Detect which cell encompasses the target text, then output its [X, Y] center coordinate. 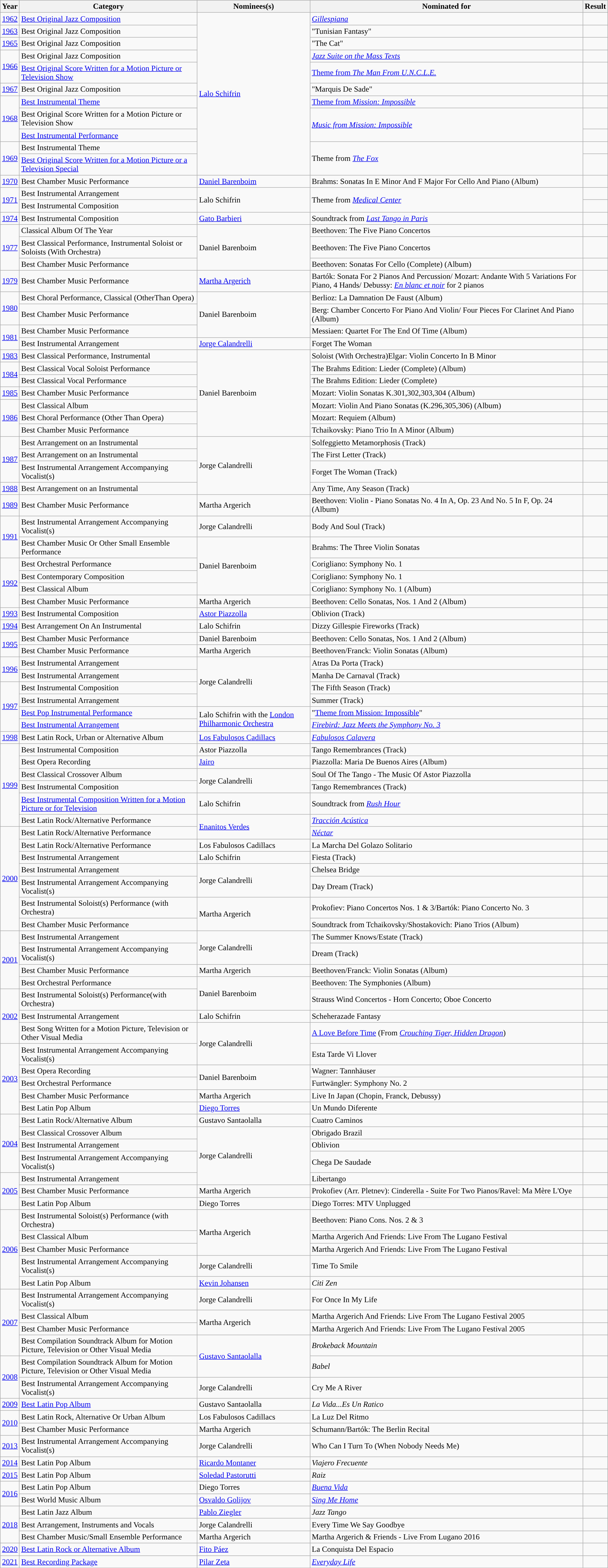
Brokeback Mountain [446, 1345]
Corigliano: Symphony No. 1 (Album) [446, 589]
Schumann/Bartók: The Berlin Recital [446, 1429]
Scheherazade Fantasy [446, 1016]
Summer (Track) [446, 700]
Soul Of The Tango - The Music Of Astor Piazzolla [446, 774]
2010 [10, 1423]
Pilar Zeta [253, 1562]
Category [108, 6]
Jairo [253, 762]
Best Choral Performance (Other Than Opera) [108, 418]
2006 [10, 1249]
Year [10, 6]
Lalo Schifrin with the London Philharmonic Orchestra [253, 719]
Music from Mission: Impossible [446, 125]
1993 [10, 614]
Everyday Life [446, 1562]
2004 [10, 1143]
Best Chamber Music Or Other Small Ensemble Performance [108, 547]
Oblivion [446, 1145]
Beethoven: Sonatas For Cello (Complete) (Album) [446, 264]
2007 [10, 1322]
Live In Japan (Chopin, Franck, Debussy) [446, 1095]
1992 [10, 583]
Best Contemporary Composition [108, 577]
Best World Music Album [108, 1500]
1980 [10, 308]
Martha Argerich & Friends - Live From Lugano 2016 [446, 1537]
Berlioz: La Damnation De Faust (Album) [446, 298]
Any Time, Any Season (Track) [446, 488]
Piazzolla: Maria De Buenos Aires (Album) [446, 762]
Best Instrumental Composition Written for a Motion Picture or for Television [108, 803]
Tracción Acústica [446, 820]
Best Recording Package [108, 1562]
Who Can I Turn To (When Nobody Needs Me) [446, 1446]
"Theme from Mission: Impossible" [446, 713]
Theme from Mission: Impossible [446, 102]
Cry Me A River [446, 1388]
Best Arrangement, Instruments and Vocals [108, 1524]
Raiz [446, 1475]
1962 [10, 19]
Best Latin Jazz Album [108, 1512]
Beethoven: Piano Cons. Nos. 2 & 3 [446, 1220]
2021 [10, 1562]
The Fifth Season (Track) [446, 688]
Pablo Ziegler [253, 1512]
Best Instrumental Performance [108, 135]
Oblivion (Track) [446, 614]
Best Instrumental Soloist(s) Performance(with Orchestra) [108, 1000]
1974 [10, 218]
1984 [10, 374]
Furtwängler: Symphony No. 2 [446, 1083]
Firebird: Jazz Meets the Symphony No. 3 [446, 725]
Soundtrack from Tchaikovsky/Shostakovich: Piano Trios (Album) [446, 925]
Néctar [446, 833]
2013 [10, 1446]
Forget The Woman (Track) [446, 472]
1999 [10, 785]
"Marquis De Sade" [446, 89]
1968 [10, 118]
Ricardo Montaner [253, 1463]
Best Chamber Music/Small Ensemble Performance [108, 1537]
Soundtrack from Rush Hour [446, 803]
Libertango [446, 1179]
Solfeggietto Metamorphosis (Track) [446, 443]
Best Classical Vocal Soloist Performance [108, 368]
Citi Zen [446, 1283]
La Marcha Del Golazo Solitario [446, 845]
2008 [10, 1377]
Brahms: The Three Violin Sonatas [446, 547]
Body And Soul (Track) [446, 526]
Best Latin Rock, Urban or Alternative Album [108, 737]
1998 [10, 737]
Nominees(s) [253, 6]
Chega De Saudade [446, 1162]
La Luz Del Ritmo [446, 1417]
Dream (Track) [446, 953]
1996 [10, 669]
1985 [10, 393]
1987 [10, 460]
Best Classical Performance, Instrumental Soloist or Soloists (With Orchestra) [108, 248]
Beethoven: Violin - Piano Sonatas No. 4 In A, Op. 23 And No. 5 In F, Op. 24 (Album) [446, 505]
1970 [10, 181]
The Brahms Edition: Lieder (Complete) [446, 381]
Diego Torres: MTV Unplugged [446, 1203]
2018 [10, 1524]
1991 [10, 537]
Mozart: Violin Sonatas K.301,302,303,304 (Album) [446, 393]
La Conquista Del Espacio [446, 1549]
Un Mundo Diferente [446, 1108]
Time To Smile [446, 1266]
1969 [10, 158]
Mozart: Violin And Piano Sonatas (K.296,305,306) (Album) [446, 405]
2002 [10, 1016]
Brahms: Sonatas In E Minor And F Major For Cello And Piano (Album) [446, 181]
Atras Da Porta (Track) [446, 663]
Sing Me Home [446, 1500]
Tchaikovsky: Piano Trio In A Minor (Album) [446, 430]
Fito Páez [253, 1549]
1979 [10, 281]
2005 [10, 1191]
The Brahms Edition: Lieder (Complete) (Album) [446, 368]
Chelsea Bridge [446, 870]
1967 [10, 89]
Strauss Wind Concertos - Horn Concerto; Oboe Concerto [446, 1000]
1963 [10, 31]
2015 [10, 1475]
Nominated for [446, 6]
The First Letter (Track) [446, 455]
Kevin Johansen [253, 1283]
1966 [10, 66]
Theme from The Man From U.N.C.L.E. [446, 73]
Enanitos Verdes [253, 826]
1981 [10, 337]
2016 [10, 1494]
Soloist (With Orchestra)Elgar: Violin Concerto In B Minor [446, 356]
Best Latin Rock/Alternative Album [108, 1121]
2014 [10, 1463]
1997 [10, 706]
1994 [10, 626]
1977 [10, 248]
1995 [10, 645]
2009 [10, 1405]
1965 [10, 44]
1983 [10, 356]
For Once In My Life [446, 1299]
2001 [10, 960]
Soundtrack from Last Tango in Paris [446, 218]
1986 [10, 418]
Buena Vida [446, 1487]
Best Classical Vocal Performance [108, 381]
Gillespiana [446, 19]
A Love Before Time (From Crouching Tiger, Hidden Dragon) [446, 1033]
1988 [10, 488]
Fabulosos Calavera [446, 737]
Obrigado Brazil [446, 1133]
Cuatro Caminos [446, 1121]
Jazz Tango [446, 1512]
Theme from Medical Center [446, 200]
Classical Album Of The Year [108, 231]
Best Original Score Written for a Motion Picture or a Television Special [108, 164]
Bartók: Sonata For 2 Pianos And Percussion/ Mozart: Andante With 5 Variations For Piano, 4 Hands/ Debussy: En blanc et noir for 2 pianos [446, 281]
Beethoven: The Symphonies (Album) [446, 983]
Best Arrangement On An Instrumental [108, 626]
"The Cat" [446, 44]
Jazz Suite on the Mass Texts [446, 56]
Esta Tarde Vi Llover [446, 1054]
Forget The Woman [446, 343]
"Tunisian Fantasy" [446, 31]
Manha De Carnaval (Track) [446, 676]
Best Song Written for a Motion Picture, Television or Other Visual Media [108, 1033]
Best Pop Instrumental Performance [108, 713]
The Summer Knows/Estate (Track) [446, 937]
Theme from The Fox [446, 158]
Prokofiev: Piano Concertos Nos. 1 & 3/Bartók: Piano Concerto No. 3 [446, 908]
Berg: Chamber Concerto For Piano And Violin/ Four Pieces For Clarinet And Piano (Album) [446, 315]
Viajero Frecuente [446, 1463]
Mozart: Requiem (Album) [446, 418]
Messiaen: Quartet For The End Of Time (Album) [446, 331]
Day Dream (Track) [446, 887]
Best Choral Performance, Classical (OtherThan Opera) [108, 298]
2000 [10, 878]
Dizzy Gillespie Fireworks (Track) [446, 626]
Gato Barbieri [253, 218]
2003 [10, 1079]
Best Latin Rock or Alternative Album [108, 1549]
Soledad Pastorutti [253, 1475]
Best Latin Rock, Alternative Or Urban Album [108, 1417]
Prokofiev (Arr. Pletnev): Cinderella - Suite For Two Pianos/Ravel: Ma Mère L'Oye [446, 1191]
Result [595, 6]
Every Time We Say Goodbye [446, 1524]
1989 [10, 505]
Fiesta (Track) [446, 858]
1971 [10, 200]
La Vida...Es Un Ratico [446, 1405]
2020 [10, 1549]
Osvaldo Golijov [253, 1500]
Best Classical Performance, Instrumental [108, 356]
Babel [446, 1367]
Wagner: Tannhäuser [446, 1071]
